Return the (X, Y) coordinate for the center point of the cell that contains the specified text.  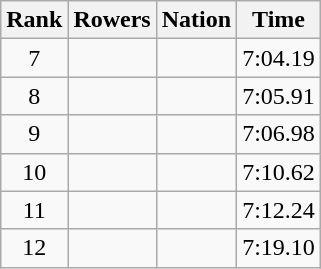
10 (34, 172)
7:06.98 (279, 134)
7:12.24 (279, 210)
11 (34, 210)
Rowers (112, 20)
Time (279, 20)
7:05.91 (279, 96)
7:19.10 (279, 248)
7:10.62 (279, 172)
Nation (196, 20)
Rank (34, 20)
7 (34, 58)
9 (34, 134)
7:04.19 (279, 58)
8 (34, 96)
12 (34, 248)
